Output the [x, y] coordinate of the center of the cell containing the given text.  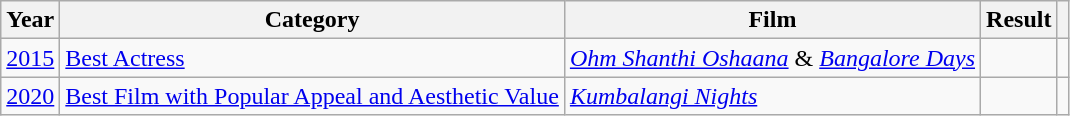
Year [30, 20]
Result [1019, 20]
Category [312, 20]
Best Actress [312, 58]
2015 [30, 58]
Film [772, 20]
Best Film with Popular Appeal and Aesthetic Value [312, 96]
Ohm Shanthi Oshaana & Bangalore Days [772, 58]
Kumbalangi Nights [772, 96]
2020 [30, 96]
